Return (x, y) of the center of cell containing provided text 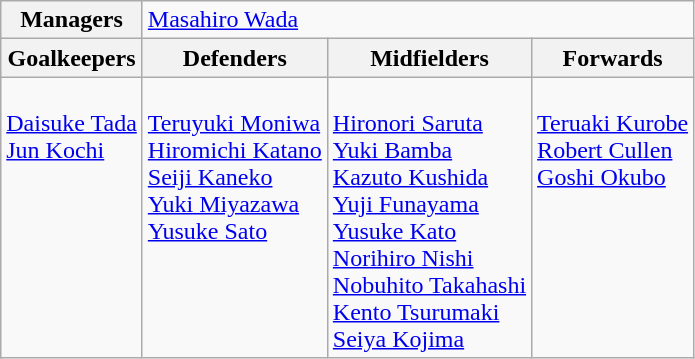
Teruaki Kurobe Robert Cullen Goshi Okubo (613, 218)
Daisuke Tada Jun Kochi (72, 218)
Defenders (234, 58)
Managers (72, 20)
Teruyuki Moniwa Hiromichi Katano Seiji Kaneko Yuki Miyazawa Yusuke Sato (234, 218)
Masahiro Wada (418, 20)
Goalkeepers (72, 58)
Forwards (613, 58)
Hironori Saruta Yuki Bamba Kazuto Kushida Yuji Funayama Yusuke Kato Norihiro Nishi Nobuhito Takahashi Kento Tsurumaki Seiya Kojima (429, 218)
Midfielders (429, 58)
